Detect which cell encompasses the target text, then output its (X, Y) center coordinate. 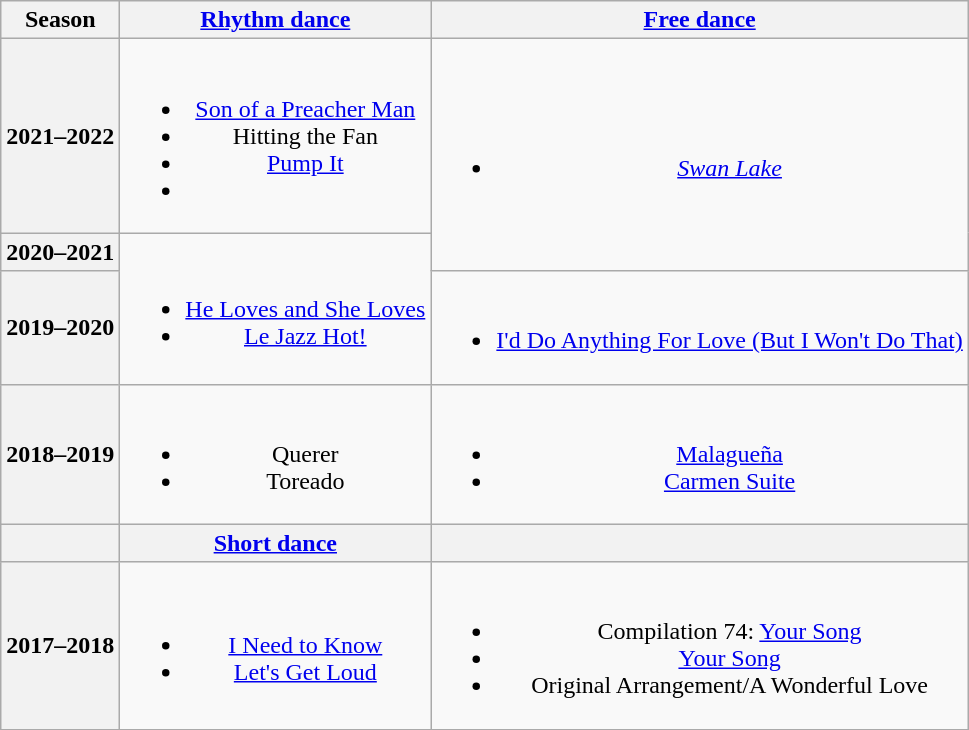
I Need to Know Let's Get Loud (276, 646)
Compilation 74: Your SongYour SongOriginal Arrangement/A Wonderful Love (700, 646)
Son of a Preacher ManHitting the FanPump It (276, 136)
2020–2021 (60, 252)
Rhythm dance (276, 20)
He Loves and She Loves Le Jazz Hot! (276, 308)
2018–2019 (60, 454)
Querer Toreado (276, 454)
Swan Lake (700, 155)
I'd Do Anything For Love (But I Won't Do That) (700, 328)
MalagueñaCarmen Suite (700, 454)
Free dance (700, 20)
2019–2020 (60, 328)
2017–2018 (60, 646)
Season (60, 20)
Short dance (276, 543)
2021–2022 (60, 136)
